Pinpoint the cell where the given text exists, returning its [x, y] midpoint coordinate. 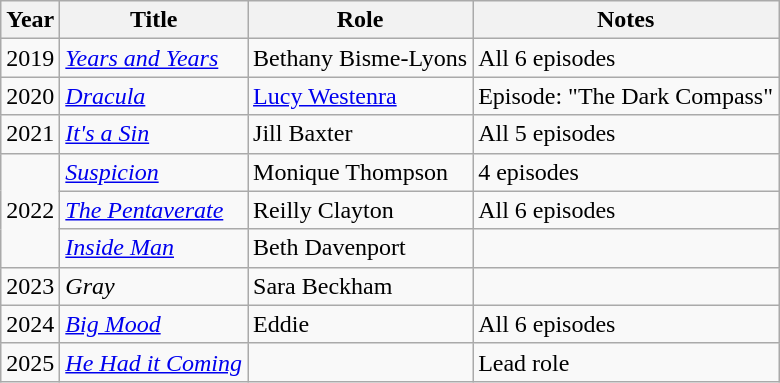
Sara Beckham [360, 286]
Role [360, 20]
It's a Sin [154, 134]
Jill Baxter [360, 134]
2021 [30, 134]
Beth Davenport [360, 248]
2023 [30, 286]
Episode: "The Dark Compass" [626, 96]
2019 [30, 58]
Reilly Clayton [360, 210]
Monique Thompson [360, 172]
Dracula [154, 96]
Title [154, 20]
Big Mood [154, 324]
Inside Man [154, 248]
All 5 episodes [626, 134]
2024 [30, 324]
Bethany Bisme-Lyons [360, 58]
2025 [30, 362]
Notes [626, 20]
Eddie [360, 324]
2022 [30, 210]
Lead role [626, 362]
Years and Years [154, 58]
2020 [30, 96]
Suspicion [154, 172]
Lucy Westenra [360, 96]
Year [30, 20]
The Pentaverate [154, 210]
He Had it Coming [154, 362]
4 episodes [626, 172]
Gray [154, 286]
